Return the (X, Y) coordinate for the center point of the cell that contains the specified text.  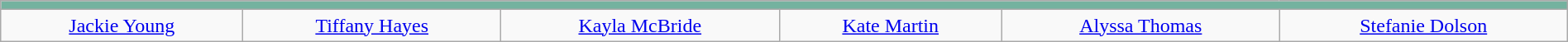
Kate Martin (890, 26)
Kayla McBride (640, 26)
Stefanie Dolson (1423, 26)
Jackie Young (122, 26)
Alyssa Thomas (1140, 26)
Tiffany Hayes (372, 26)
